Capture the cell that displays the provided text and extract its [x, y] central coordinate. 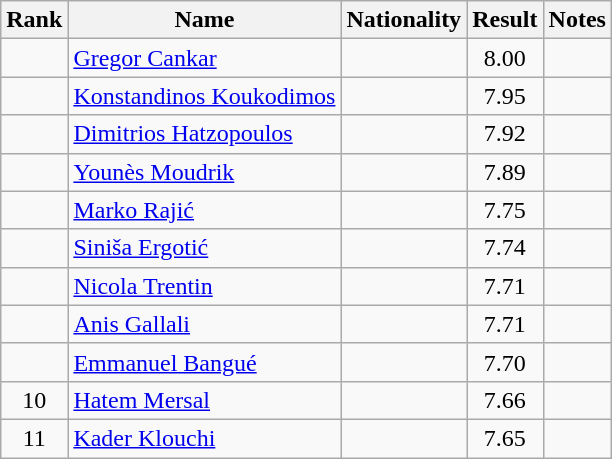
Notes [577, 20]
Nationality [404, 20]
Nicola Trentin [204, 286]
7.75 [505, 210]
Hatem Mersal [204, 400]
Anis Gallali [204, 324]
Konstandinos Koukodimos [204, 96]
11 [34, 438]
7.66 [505, 400]
Siniša Ergotić [204, 248]
Kader Klouchi [204, 438]
Rank [34, 20]
Gregor Cankar [204, 58]
7.65 [505, 438]
Result [505, 20]
Name [204, 20]
Dimitrios Hatzopoulos [204, 134]
7.89 [505, 172]
7.95 [505, 96]
10 [34, 400]
7.74 [505, 248]
7.70 [505, 362]
7.92 [505, 134]
8.00 [505, 58]
Marko Rajić [204, 210]
Emmanuel Bangué [204, 362]
Younès Moudrik [204, 172]
